Detect which cell encompasses the target text, then output its [X, Y] center coordinate. 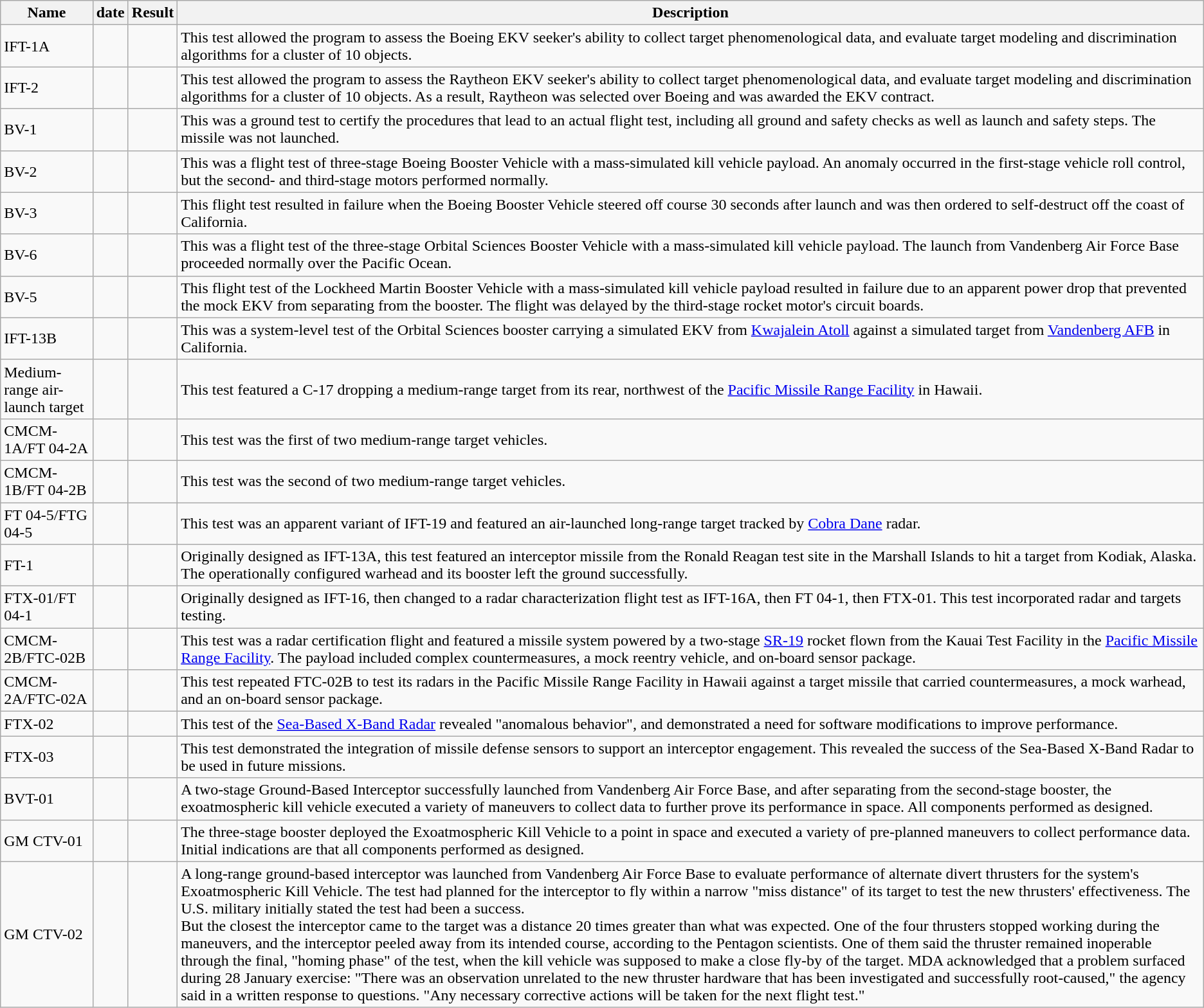
This test of the Sea-Based X-Band Radar revealed "anomalous behavior", and demonstrated a need for software modifications to improve performance. [691, 724]
Name [46, 13]
GM CTV-01 [46, 841]
This test was an apparent variant of IFT-19 and featured an air-launched long-range target tracked by Cobra Dane radar. [691, 523]
BV-3 [46, 213]
Description [691, 13]
FTX-02 [46, 724]
BV-1 [46, 130]
CMCM-2B/FTC-02B [46, 649]
GM CTV-02 [46, 935]
BV-2 [46, 171]
BV-6 [46, 255]
FT-1 [46, 566]
IFT-2 [46, 87]
BVT-01 [46, 798]
This test was the second of two medium-range target vehicles. [691, 481]
FTX-01/FT 04-1 [46, 607]
This test was the first of two medium-range target vehicles. [691, 440]
FTX-03 [46, 757]
CMCM-1A/FT 04-2A [46, 440]
IFT-13B [46, 338]
CMCM-2A/FTC-02A [46, 690]
IFT-1A [46, 46]
FT 04-5/FTG 04-5 [46, 523]
Result [152, 13]
date [111, 13]
Medium-range air-launch target [46, 389]
CMCM-1B/FT 04-2B [46, 481]
This test featured a C-17 dropping a medium-range target from its rear, northwest of the Pacific Missile Range Facility in Hawaii. [691, 389]
BV-5 [46, 297]
